For the text-containing cell, return its midpoint in (X, Y) coordinate format. 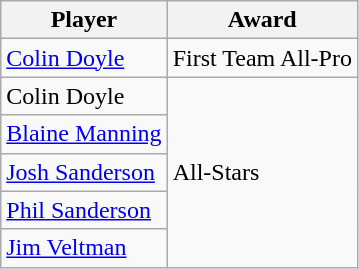
Jim Veltman (84, 248)
Blaine Manning (84, 134)
First Team All-Pro (262, 58)
Award (262, 20)
All-Stars (262, 172)
Phil Sanderson (84, 210)
Josh Sanderson (84, 172)
Player (84, 20)
